Extract the (X, Y) coordinate from the center of the cell holding the provided text.  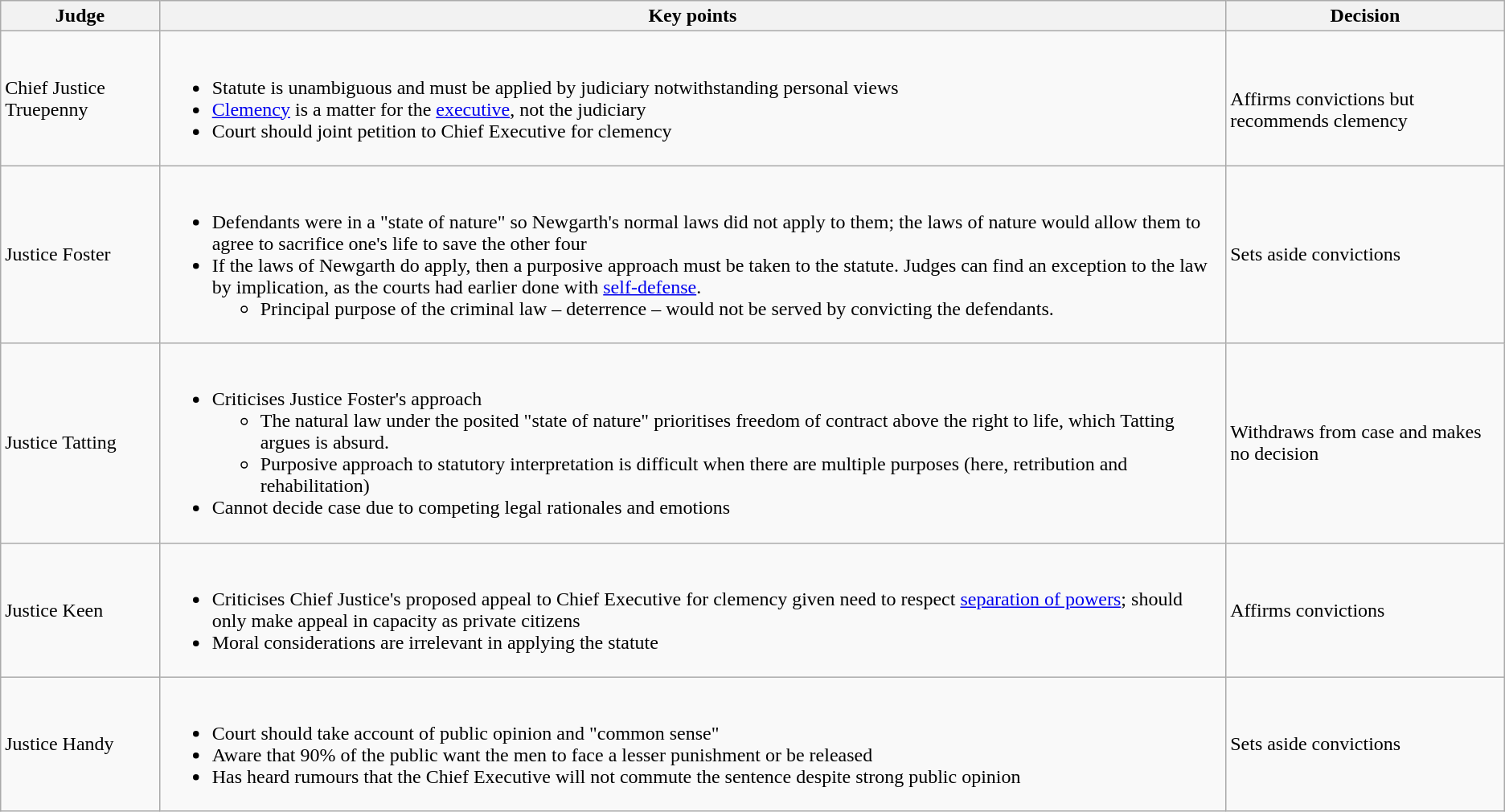
Key points (692, 16)
Withdraws from case and makes no decision (1365, 443)
Justice Foster (80, 254)
Justice Handy (80, 744)
Affirms convictions but recommends clemency (1365, 98)
Decision (1365, 16)
Justice Tatting (80, 443)
Chief Justice Truepenny (80, 98)
Judge (80, 16)
Affirms convictions (1365, 609)
Justice Keen (80, 609)
